Determine the [X, Y] coordinate at the center of the cell enclosing the given text.  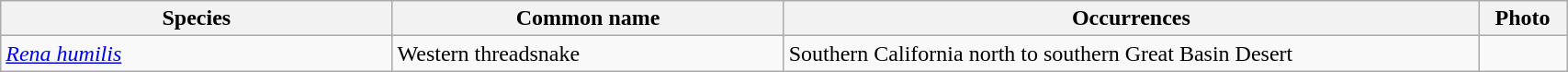
Photo [1523, 18]
Common name [588, 18]
Western threadsnake [588, 54]
Species [197, 18]
Occurrences [1131, 18]
Southern California north to southern Great Basin Desert [1131, 54]
Rena humilis [197, 54]
